Extract the [X, Y] coordinate from the center of the cell holding the provided text.  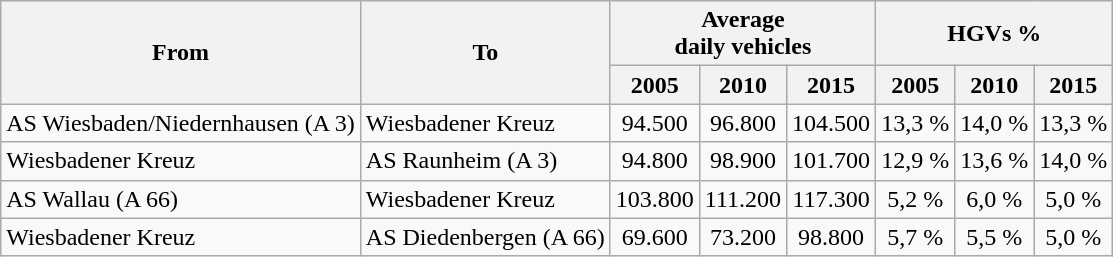
5,5 % [994, 237]
117.300 [832, 199]
98.900 [742, 161]
5,7 % [916, 237]
101.700 [832, 161]
5,2 % [916, 199]
HGVs % [994, 34]
AS Raunheim (A 3) [485, 161]
To [485, 52]
69.600 [654, 237]
AS Wiesbaden/Niedernhausen (A 3) [181, 123]
From [181, 52]
111.200 [742, 199]
94.500 [654, 123]
94.800 [654, 161]
96.800 [742, 123]
12,9 % [916, 161]
Averagedaily vehicles [742, 34]
103.800 [654, 199]
AS Wallau (A 66) [181, 199]
13,6 % [994, 161]
AS Diedenbergen (A 66) [485, 237]
6,0 % [994, 199]
98.800 [832, 237]
73.200 [742, 237]
104.500 [832, 123]
